For the text-containing cell, return its midpoint in (X, Y) coordinate format. 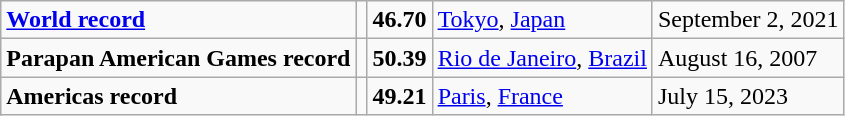
50.39 (400, 58)
Parapan American Games record (178, 58)
49.21 (400, 96)
Tokyo, Japan (542, 20)
46.70 (400, 20)
Paris, France (542, 96)
August 16, 2007 (748, 58)
Rio de Janeiro, Brazil (542, 58)
Americas record (178, 96)
September 2, 2021 (748, 20)
July 15, 2023 (748, 96)
World record (178, 20)
